Extract the [X, Y] coordinate from the center of the cell holding the provided text.  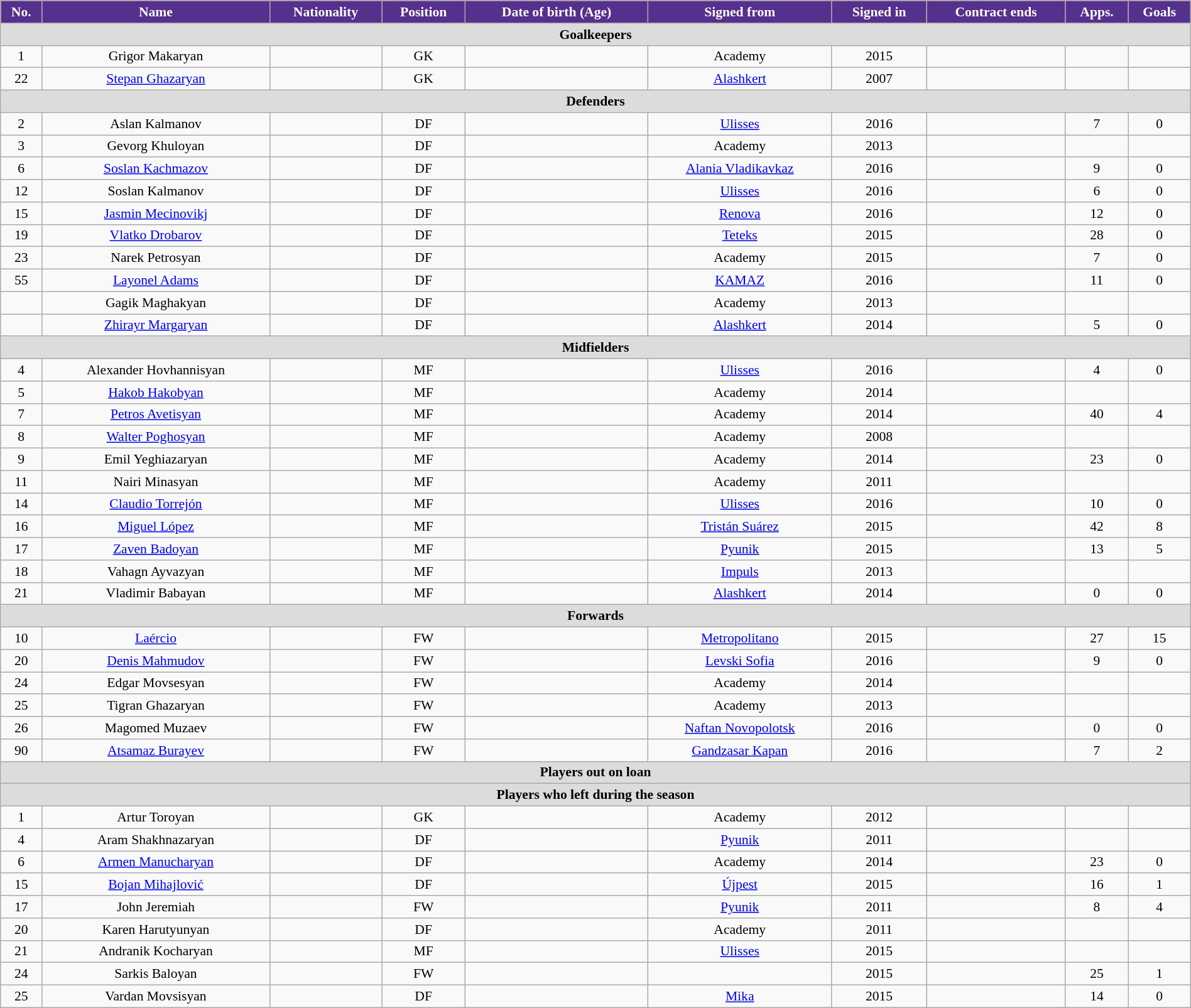
Gandzasar Kapan [740, 751]
40 [1097, 415]
Laércio [156, 639]
Soslan Kalmanov [156, 191]
2007 [879, 79]
Alania Vladikavkaz [740, 169]
Layonel Adams [156, 281]
Claudio Torrejón [156, 504]
Aslan Kalmanov [156, 124]
55 [21, 281]
Artur Toroyan [156, 818]
Goalkeepers [595, 35]
Nairi Minasyan [156, 482]
KAMAZ [740, 281]
Impuls [740, 572]
22 [21, 79]
28 [1097, 236]
Bojan Mihajlović [156, 885]
Petros Avetisyan [156, 415]
42 [1097, 527]
Apps. [1097, 12]
Gagik Maghakyan [156, 303]
Andranik Kocharyan [156, 951]
19 [21, 236]
Alexander Hovhannisyan [156, 370]
Tigran Ghazaryan [156, 706]
Karen Harutyunyan [156, 929]
Hakob Hakobyan [156, 393]
Edgar Movsesyan [156, 683]
Defenders [595, 102]
Stepan Ghazaryan [156, 79]
Denis Mahmudov [156, 661]
27 [1097, 639]
Miguel López [156, 527]
Goals [1160, 12]
Name [156, 12]
No. [21, 12]
Position [423, 12]
Grigor Makaryan [156, 57]
Vladimir Babayan [156, 593]
Metropolitano [740, 639]
Tristán Suárez [740, 527]
Vahagn Ayvazyan [156, 572]
Walter Poghosyan [156, 437]
Aram Shakhnazaryan [156, 840]
Emil Yeghiazaryan [156, 460]
Zhirayr Margaryan [156, 325]
Renova [740, 214]
13 [1097, 549]
Signed in [879, 12]
Jasmin Mecinovikj [156, 214]
Atsamaz Burayev [156, 751]
90 [21, 751]
Teteks [740, 236]
Újpest [740, 885]
Vlatko Drobarov [156, 236]
3 [21, 146]
Forwards [595, 616]
Midfielders [595, 348]
Magomed Muzaev [156, 728]
Vardan Movsisyan [156, 997]
John Jeremiah [156, 907]
26 [21, 728]
18 [21, 572]
Zaven Badoyan [156, 549]
Armen Manucharyan [156, 862]
2012 [879, 818]
Naftan Novopolotsk [740, 728]
Players who left during the season [595, 795]
Gevorg Khuloyan [156, 146]
Date of birth (Age) [557, 12]
Contract ends [996, 12]
Levski Sofia [740, 661]
2008 [879, 437]
Narek Petrosyan [156, 258]
Mika [740, 997]
Nationality [325, 12]
Soslan Kachmazov [156, 169]
Signed from [740, 12]
Players out on loan [595, 772]
Sarkis Baloyan [156, 974]
